Output the (X, Y) coordinate of the center of the cell containing the given text.  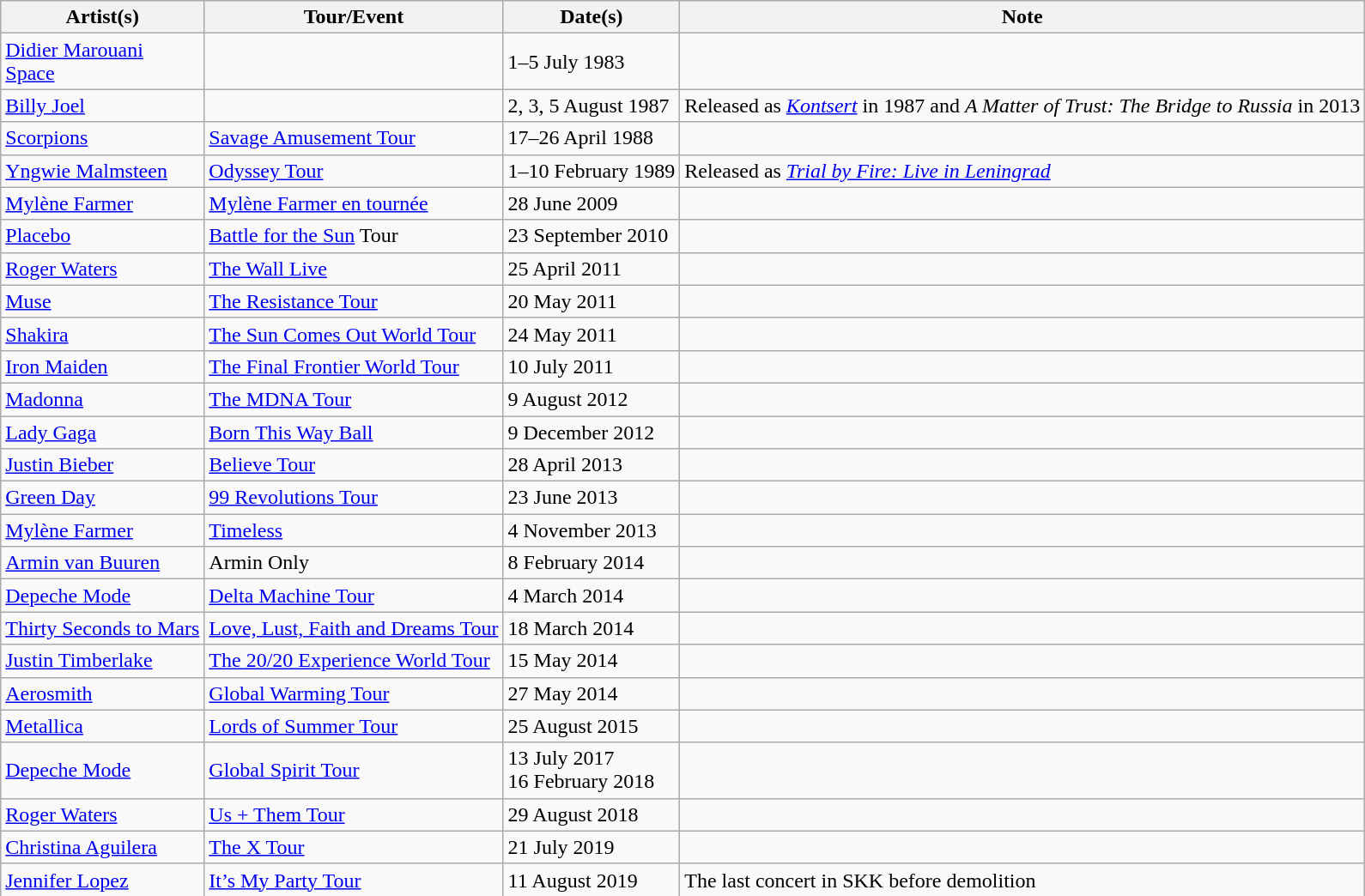
Thirty Seconds to Mars (103, 628)
4 November 2013 (591, 530)
28 June 2009 (591, 203)
Yngwie Malmsteen (103, 171)
Iron Maiden (103, 366)
Green Day (103, 498)
Muse (103, 301)
8 February 2014 (591, 563)
Odyssey Tour (354, 171)
The Sun Comes Out World Tour (354, 334)
Timeless (354, 530)
15 May 2014 (591, 661)
4 March 2014 (591, 596)
Global Warming Tour (354, 693)
27 May 2014 (591, 693)
Born This Way Ball (354, 432)
1–5 July 1983 (591, 62)
21 July 2019 (591, 847)
The 20/20 Experience World Tour (354, 661)
Scorpions (103, 138)
Jennifer Lopez (103, 880)
Released as Kontsert in 1987 and A Matter of Trust: The Bridge to Russia in 2013 (1022, 106)
29 August 2018 (591, 814)
25 April 2011 (591, 269)
Believe Tour (354, 465)
The Resistance Tour (354, 301)
17–26 April 1988 (591, 138)
Tour/Event (354, 17)
Billy Joel (103, 106)
Shakira (103, 334)
Us + Them Tour (354, 814)
Metallica (103, 726)
Aerosmith (103, 693)
9 August 2012 (591, 399)
99 Revolutions Tour (354, 498)
9 December 2012 (591, 432)
18 March 2014 (591, 628)
Global Spirit Tour (354, 771)
Justin Timberlake (103, 661)
Battle for the Sun Tour (354, 236)
2, 3, 5 August 1987 (591, 106)
Armin van Buuren (103, 563)
28 April 2013 (591, 465)
Lords of Summer Tour (354, 726)
Armin Only (354, 563)
The last concert in SKK before demolition (1022, 880)
The Final Frontier World Tour (354, 366)
24 May 2011 (591, 334)
Savage Amusement Tour (354, 138)
25 August 2015 (591, 726)
Mylène Farmer en tournée (354, 203)
The MDNA Tour (354, 399)
The Wall Live (354, 269)
Madonna (103, 399)
11 August 2019 (591, 880)
Released as Trial by Fire: Live in Leningrad (1022, 171)
Date(s) (591, 17)
Justin Bieber (103, 465)
10 July 2011 (591, 366)
Love, Lust, Faith and Dreams Tour (354, 628)
23 June 2013 (591, 498)
23 September 2010 (591, 236)
Artist(s) (103, 17)
20 May 2011 (591, 301)
Christina Aguilera (103, 847)
Note (1022, 17)
Lady Gaga (103, 432)
Placebo (103, 236)
Delta Machine Tour (354, 596)
Didier MarouaniSpace (103, 62)
1–10 February 1989 (591, 171)
13 July 201716 February 2018 (591, 771)
It’s My Party Tour (354, 880)
The X Tour (354, 847)
